From the cell containing the given text, extract its center point as (X, Y) coordinate. 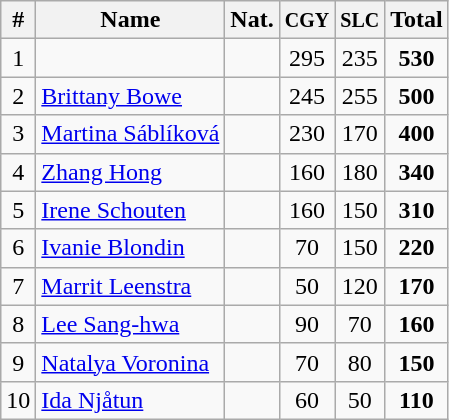
230 (307, 134)
530 (417, 58)
235 (360, 58)
2 (18, 96)
Brittany Bowe (130, 96)
Marrit Leenstra (130, 286)
90 (307, 324)
220 (417, 248)
110 (417, 400)
9 (18, 362)
310 (417, 210)
500 (417, 96)
Ida Njåtun (130, 400)
Total (417, 20)
340 (417, 172)
Irene Schouten (130, 210)
245 (307, 96)
400 (417, 134)
# (18, 20)
295 (307, 58)
80 (360, 362)
Name (130, 20)
4 (18, 172)
7 (18, 286)
255 (360, 96)
CGY (307, 20)
120 (360, 286)
Martina Sáblíková (130, 134)
Ivanie Blondin (130, 248)
Zhang Hong (130, 172)
8 (18, 324)
5 (18, 210)
10 (18, 400)
3 (18, 134)
SLC (360, 20)
Lee Sang-hwa (130, 324)
Natalya Voronina (130, 362)
180 (360, 172)
1 (18, 58)
Nat. (252, 20)
6 (18, 248)
60 (307, 400)
